Output the [x, y] coordinate of the center of the cell containing the given text.  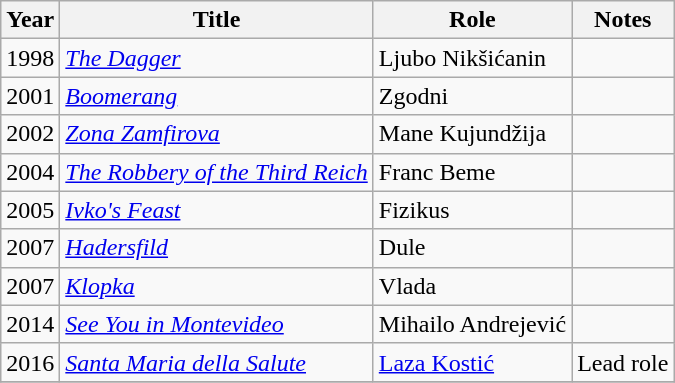
See You in Montevideo [216, 324]
Lead role [623, 362]
Dule [472, 248]
Mane Kujundžija [472, 134]
Year [30, 20]
Klopka [216, 286]
Mihailo Andrejević [472, 324]
Ljubo Nikšićanin [472, 58]
2016 [30, 362]
Boomerang [216, 96]
The Robbery of the Third Reich [216, 172]
Santa Maria della Salute [216, 362]
Laza Kostić [472, 362]
2014 [30, 324]
2004 [30, 172]
Hadersfild [216, 248]
Zona Zamfirova [216, 134]
Zgodni [472, 96]
2002 [30, 134]
Ivko's Feast [216, 210]
Vlada [472, 286]
Fizikus [472, 210]
2005 [30, 210]
1998 [30, 58]
Title [216, 20]
2001 [30, 96]
The Dagger [216, 58]
Franc Beme [472, 172]
Role [472, 20]
Notes [623, 20]
